Locate the cell with the specified text and output its [x, y] center coordinate. 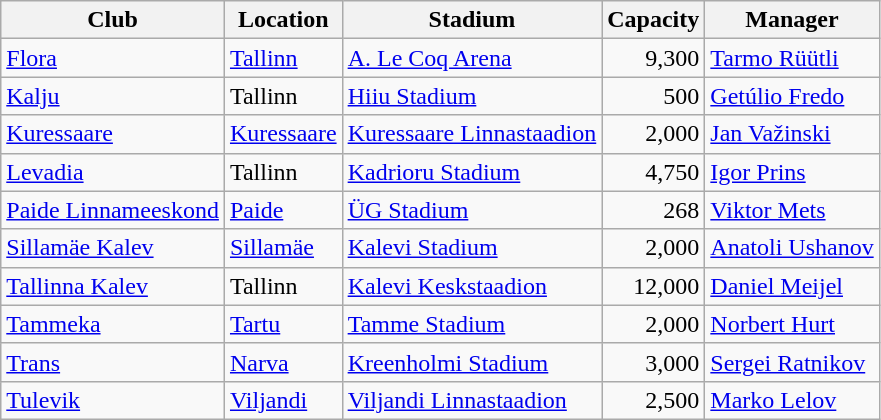
Flora [113, 58]
Tarmo Rüütli [792, 58]
Kadrioru Stadium [472, 172]
Kalevi Keskstaadion [472, 286]
Trans [113, 362]
Sergei Ratnikov [792, 362]
Tallinna Kalev [113, 286]
Stadium [472, 20]
Sillamäe [283, 248]
Marko Lelov [792, 400]
Jan Važinski [792, 134]
Levadia [113, 172]
Paide [283, 210]
Tammeka [113, 324]
Narva [283, 362]
3,000 [654, 362]
Norbert Hurt [792, 324]
Hiiu Stadium [472, 96]
4,750 [654, 172]
Anatoli Ushanov [792, 248]
Tulevik [113, 400]
Manager [792, 20]
Viljandi [283, 400]
ÜG Stadium [472, 210]
Kuressaare Linnastaadion [472, 134]
Kreenholmi Stadium [472, 362]
500 [654, 96]
Location [283, 20]
Kalevi Stadium [472, 248]
Viktor Mets [792, 210]
Paide Linnameeskond [113, 210]
Tamme Stadium [472, 324]
Viljandi Linnastaadion [472, 400]
Daniel Meijel [792, 286]
Kalju [113, 96]
Club [113, 20]
12,000 [654, 286]
Sillamäe Kalev [113, 248]
Tartu [283, 324]
9,300 [654, 58]
Igor Prins [792, 172]
Getúlio Fredo [792, 96]
A. Le Coq Arena [472, 58]
268 [654, 210]
Capacity [654, 20]
2,500 [654, 400]
